Find where the given text appears and provide that cell's center as (X, Y) coordinate. 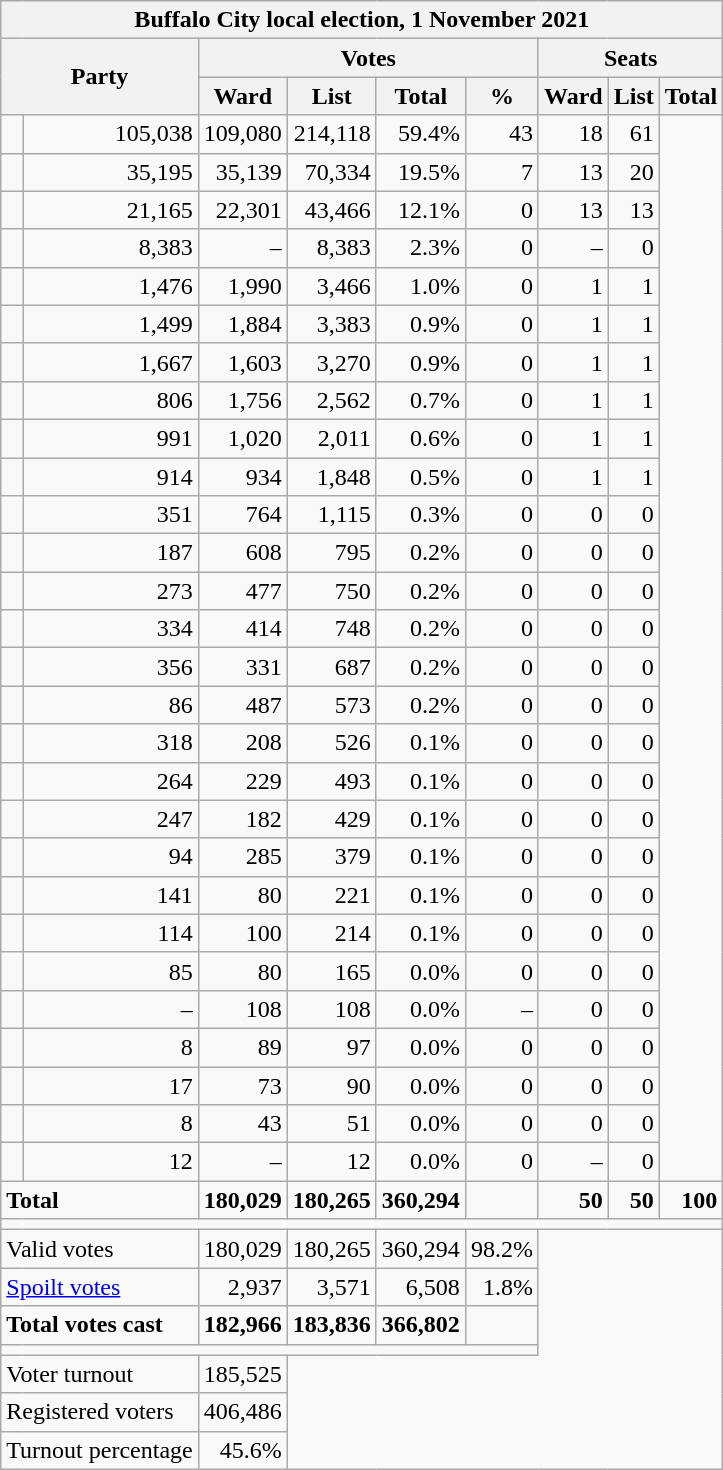
59.4% (420, 134)
351 (110, 515)
264 (110, 781)
Party (100, 77)
43,466 (332, 210)
1,603 (242, 362)
185,525 (242, 1374)
Seats (630, 58)
764 (242, 515)
187 (110, 553)
334 (110, 629)
6,508 (420, 1287)
214 (332, 933)
2.3% (420, 248)
3,466 (332, 286)
477 (242, 591)
Votes (368, 58)
97 (332, 1047)
2,562 (332, 400)
18 (573, 134)
273 (110, 591)
285 (242, 857)
748 (332, 629)
21,165 (110, 210)
1.8% (502, 1287)
22,301 (242, 210)
3,383 (332, 324)
98.2% (502, 1249)
17 (110, 1085)
934 (242, 477)
85 (110, 971)
687 (332, 667)
526 (332, 743)
182 (242, 819)
914 (110, 477)
1,848 (332, 477)
1,020 (242, 438)
229 (242, 781)
991 (110, 438)
Turnout percentage (100, 1450)
Valid votes (100, 1249)
3,571 (332, 1287)
61 (634, 134)
45.6% (242, 1450)
12.1% (420, 210)
331 (242, 667)
1,499 (110, 324)
1,884 (242, 324)
182,966 (242, 1325)
806 (110, 400)
0.5% (420, 477)
0.6% (420, 438)
1,667 (110, 362)
1,990 (242, 286)
3,270 (332, 362)
356 (110, 667)
2,937 (242, 1287)
573 (332, 705)
366,802 (420, 1325)
608 (242, 553)
247 (110, 819)
493 (332, 781)
109,080 (242, 134)
Buffalo City local election, 1 November 2021 (362, 20)
7 (502, 172)
70,334 (332, 172)
414 (242, 629)
2,011 (332, 438)
Voter turnout (100, 1374)
35,139 (242, 172)
487 (242, 705)
Spoilt votes (100, 1287)
214,118 (332, 134)
1,115 (332, 515)
183,836 (332, 1325)
0.7% (420, 400)
795 (332, 553)
20 (634, 172)
165 (332, 971)
221 (332, 895)
94 (110, 857)
105,038 (110, 134)
141 (110, 895)
19.5% (420, 172)
Total votes cast (100, 1325)
90 (332, 1085)
86 (110, 705)
1,476 (110, 286)
1.0% (420, 286)
114 (110, 933)
0.3% (420, 515)
51 (332, 1124)
Registered voters (100, 1412)
89 (242, 1047)
379 (332, 857)
208 (242, 743)
429 (332, 819)
750 (332, 591)
318 (110, 743)
73 (242, 1085)
35,195 (110, 172)
406,486 (242, 1412)
% (502, 96)
1,756 (242, 400)
